Search for the cell housing the specified text and yield its (x, y) center coordinate. 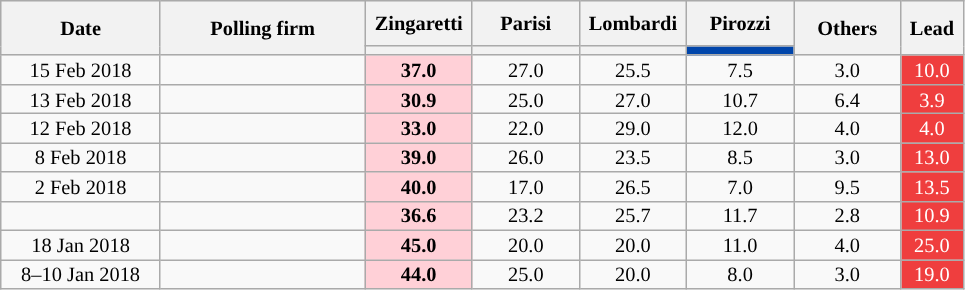
45.0 (418, 244)
19.0 (932, 274)
13 Feb 2018 (81, 98)
40.0 (418, 186)
22.0 (526, 128)
Polling firm (262, 28)
2 Feb 2018 (81, 186)
25.7 (632, 216)
33.0 (418, 128)
11.7 (740, 216)
10.7 (740, 98)
Others (848, 28)
8–10 Jan 2018 (81, 274)
7.5 (740, 70)
8.5 (740, 156)
25.5 (632, 70)
15 Feb 2018 (81, 70)
7.0 (740, 186)
12.0 (740, 128)
Date (81, 28)
17.0 (526, 186)
8 Feb 2018 (81, 156)
6.4 (848, 98)
8.0 (740, 274)
2.8 (848, 216)
Lead (932, 28)
10.0 (932, 70)
11.0 (740, 244)
10.9 (932, 216)
18 Jan 2018 (81, 244)
12 Feb 2018 (81, 128)
39.0 (418, 156)
Pirozzi (740, 22)
23.5 (632, 156)
26.5 (632, 186)
9.5 (848, 186)
13.0 (932, 156)
3.9 (932, 98)
13.5 (932, 186)
36.6 (418, 216)
Lombardi (632, 22)
23.2 (526, 216)
44.0 (418, 274)
26.0 (526, 156)
Zingaretti (418, 22)
Parisi (526, 22)
29.0 (632, 128)
37.0 (418, 70)
30.9 (418, 98)
